Capture the cell that displays the provided text and extract its [X, Y] central coordinate. 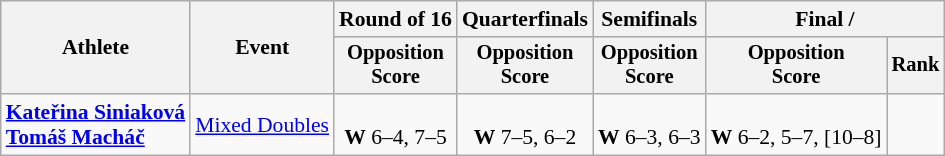
W 6–4, 7–5 [396, 124]
Quarterfinals [525, 19]
Round of 16 [396, 19]
Final / [826, 19]
W 6–3, 6–3 [650, 124]
Event [262, 48]
W 7–5, 6–2 [525, 124]
Semifinals [650, 19]
Rank [916, 66]
Athlete [96, 48]
W 6–2, 5–7, [10–8] [796, 124]
Kateřina SiniakováTomáš Macháč [96, 124]
Mixed Doubles [262, 124]
